Identify which cell holds the provided text, then report its (x, y) central coordinate. 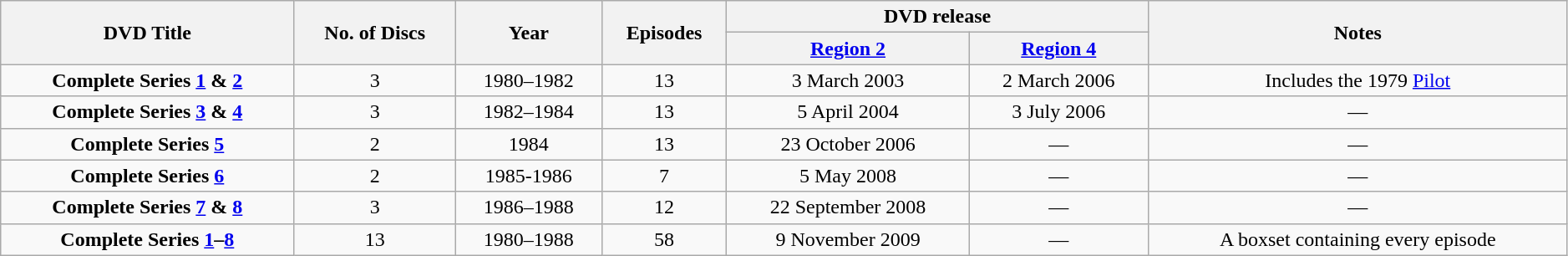
1980–1982 (528, 80)
Complete Series 3 & 4 (147, 112)
Complete Series 7 & 8 (147, 207)
DVD release (937, 17)
No. of Discs (375, 33)
1980–1988 (528, 239)
Region 4 (1058, 49)
DVD Title (147, 33)
12 (664, 207)
1982–1984 (528, 112)
58 (664, 239)
5 April 2004 (848, 112)
9 November 2009 (848, 239)
Complete Series 6 (147, 176)
2 March 2006 (1058, 80)
23 October 2006 (848, 144)
Complete Series 1 & 2 (147, 80)
Year (528, 33)
22 September 2008 (848, 207)
Complete Series 5 (147, 144)
Region 2 (848, 49)
7 (664, 176)
1984 (528, 144)
Notes (1357, 33)
Episodes (664, 33)
Includes the 1979 Pilot (1357, 80)
3 March 2003 (848, 80)
1986–1988 (528, 207)
5 May 2008 (848, 176)
Complete Series 1–8 (147, 239)
1985-1986 (528, 176)
3 July 2006 (1058, 112)
A boxset containing every episode (1357, 239)
